Provide the [X, Y] coordinate of the cell's center where the given text is located.  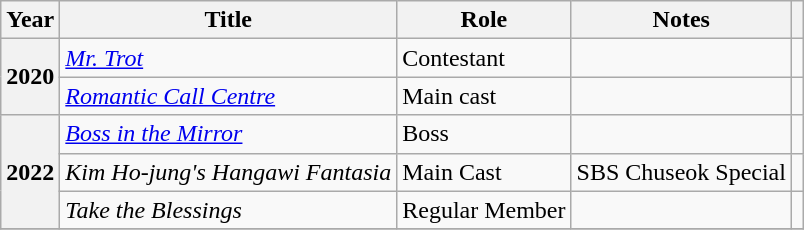
Boss in the Mirror [228, 134]
2022 [30, 172]
Notes [681, 20]
Contestant [484, 58]
Romantic Call Centre [228, 96]
Kim Ho-jung's Hangawi Fantasia [228, 172]
Main cast [484, 96]
SBS Chuseok Special [681, 172]
Take the Blessings [228, 210]
2020 [30, 77]
Title [228, 20]
Mr. Trot [228, 58]
Year [30, 20]
Main Cast [484, 172]
Regular Member [484, 210]
Boss [484, 134]
Role [484, 20]
